Locate the cell with the specified text and output its (x, y) center coordinate. 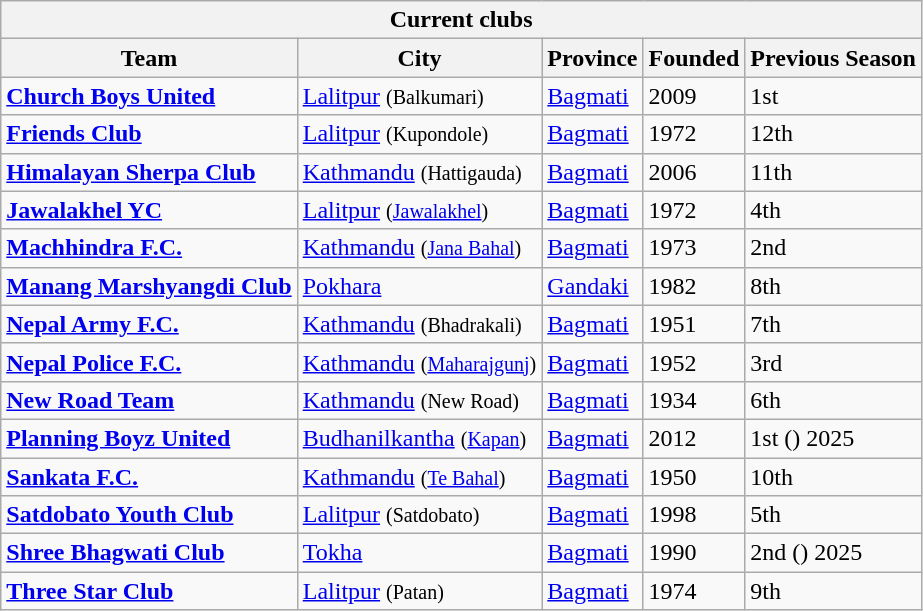
1934 (694, 400)
Kathmandu (Jana Bahal) (420, 248)
Machhindra F.C. (149, 248)
5th (834, 515)
2012 (694, 438)
1974 (694, 591)
Kathmandu (New Road) (420, 400)
Friends Club (149, 134)
8th (834, 286)
11th (834, 172)
1951 (694, 324)
Manang Marshyangdi Club (149, 286)
Satdobato Youth Club (149, 515)
9th (834, 591)
Kathmandu (Maharajgunj) (420, 362)
Jawalakhel YC (149, 210)
2nd (834, 248)
1952 (694, 362)
3rd (834, 362)
Nepal Police F.C. (149, 362)
2nd () 2025 (834, 553)
Gandaki (592, 286)
4th (834, 210)
2009 (694, 96)
1982 (694, 286)
New Road Team (149, 400)
City (420, 58)
Previous Season (834, 58)
Lalitpur (Satdobato) (420, 515)
Three Star Club (149, 591)
10th (834, 477)
Tokha (420, 553)
Church Boys United (149, 96)
Kathmandu (Te Bahal) (420, 477)
1st () 2025 (834, 438)
Nepal Army F.C. (149, 324)
2006 (694, 172)
1998 (694, 515)
6th (834, 400)
Lalitpur (Jawalakhel) (420, 210)
1973 (694, 248)
Kathmandu (Bhadrakali) (420, 324)
Lalitpur (Patan) (420, 591)
Lalitpur (Balkumari) (420, 96)
Founded (694, 58)
Current clubs (462, 20)
1st (834, 96)
Province (592, 58)
Himalayan Sherpa Club (149, 172)
7th (834, 324)
Lalitpur (Kupondole) (420, 134)
Sankata F.C. (149, 477)
Shree Bhagwati Club (149, 553)
Budhanilkantha (Kapan) (420, 438)
Kathmandu (Hattigauda) (420, 172)
1950 (694, 477)
Pokhara (420, 286)
Team (149, 58)
12th (834, 134)
Planning Boyz United (149, 438)
1990 (694, 553)
